For the text-containing cell, return its midpoint in (x, y) coordinate format. 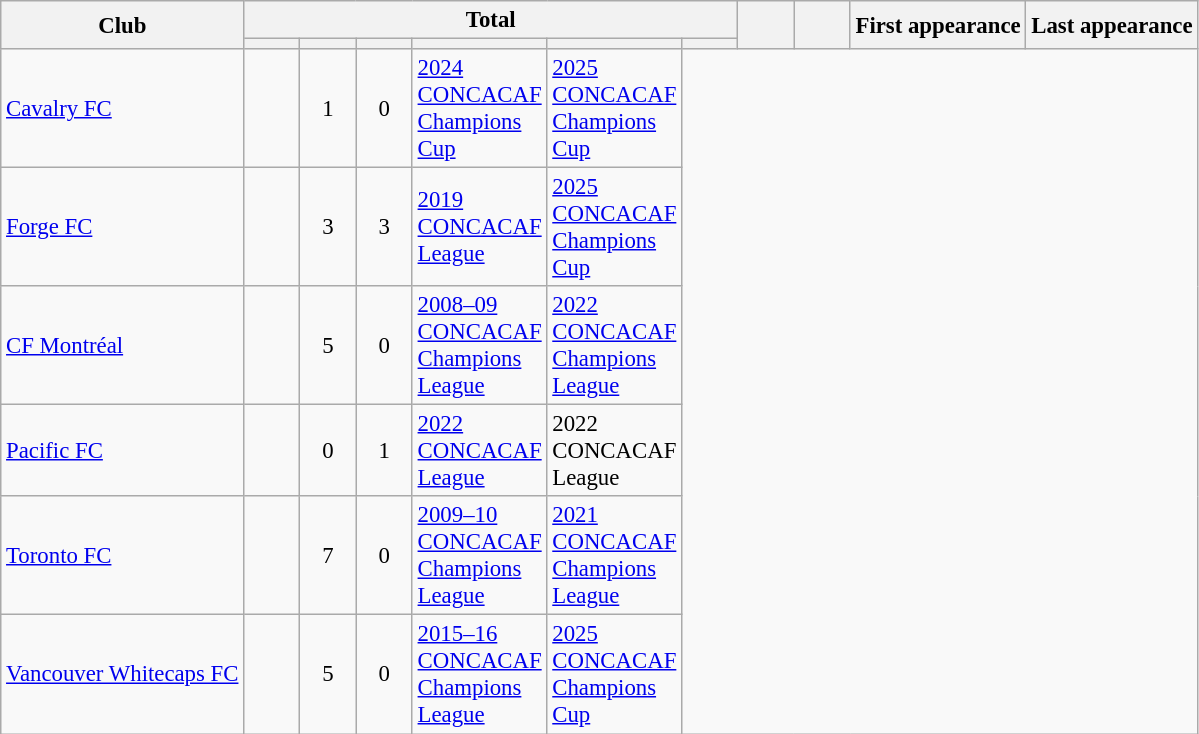
Cavalry FC (122, 108)
Forge FC (122, 228)
Total (491, 20)
2009–10 CONCACAF Champions League (480, 556)
2008–09 CONCACAF Champions League (480, 346)
First appearance (938, 25)
2022 CONCACAF Champions League (614, 346)
CF Montréal (122, 346)
7 (328, 556)
Toronto FC (122, 556)
2019 CONCACAF League (480, 228)
2024 CONCACAF Champions Cup (480, 108)
Last appearance (1112, 25)
2015–16 CONCACAF Champions League (480, 674)
Club (122, 25)
2021 CONCACAF Champions League (614, 556)
Pacific FC (122, 451)
Vancouver Whitecaps FC (122, 674)
